Find where the given text appears and provide that cell's center as (x, y) coordinate. 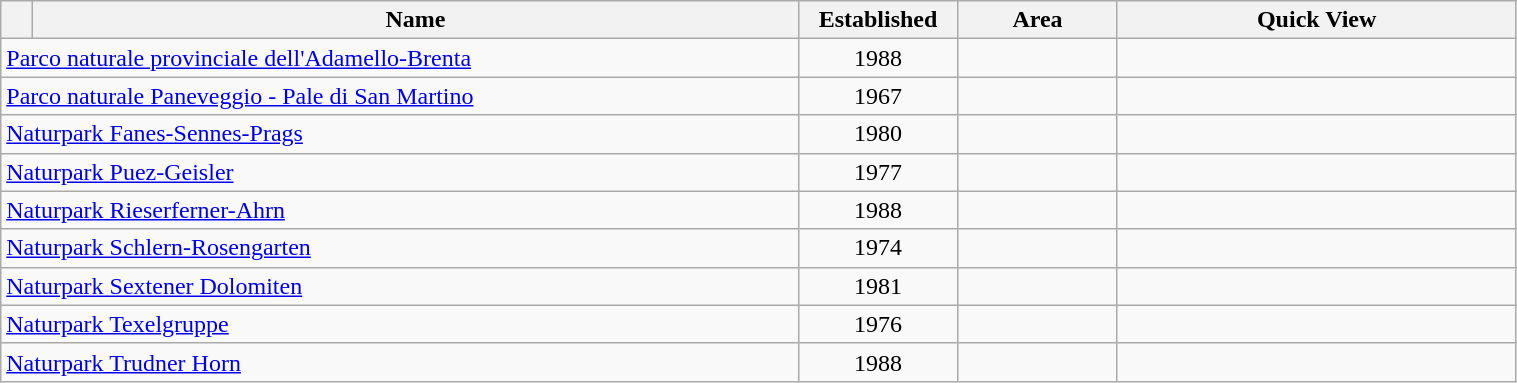
1974 (878, 248)
1980 (878, 134)
1981 (878, 286)
Area (1038, 20)
Parco naturale Paneveggio - Pale di San Martino (400, 96)
Established (878, 20)
Naturpark Schlern-Rosengarten (400, 248)
Naturpark Texelgruppe (400, 324)
1967 (878, 96)
Naturpark Puez-Geisler (400, 172)
Quick View (1316, 20)
Name (416, 20)
Naturpark Sextener Dolomiten (400, 286)
Naturpark Rieserferner-Ahrn (400, 210)
Parco naturale provinciale dell'Adamello-Brenta (400, 58)
Naturpark Fanes-Sennes-Prags (400, 134)
Naturpark Trudner Horn (400, 362)
1976 (878, 324)
1977 (878, 172)
